Search for the cell housing the specified text and yield its (x, y) center coordinate. 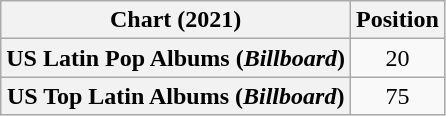
Chart (2021) (176, 20)
20 (398, 58)
US Latin Pop Albums (Billboard) (176, 58)
Position (398, 20)
75 (398, 96)
US Top Latin Albums (Billboard) (176, 96)
